Determine the [x, y] coordinate at the center of the cell enclosing the given text.  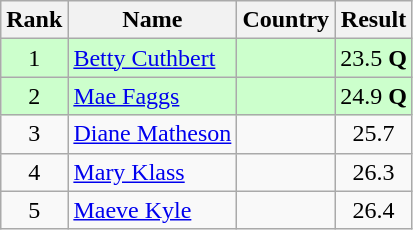
25.7 [374, 134]
23.5 Q [374, 58]
5 [34, 210]
26.3 [374, 172]
3 [34, 134]
1 [34, 58]
Mae Faggs [152, 96]
Betty Cuthbert [152, 58]
26.4 [374, 210]
4 [34, 172]
Rank [34, 20]
Result [374, 20]
Mary Klass [152, 172]
Maeve Kyle [152, 210]
24.9 Q [374, 96]
Country [286, 20]
Name [152, 20]
2 [34, 96]
Diane Matheson [152, 134]
